From the cell containing the given text, extract its center point as (X, Y) coordinate. 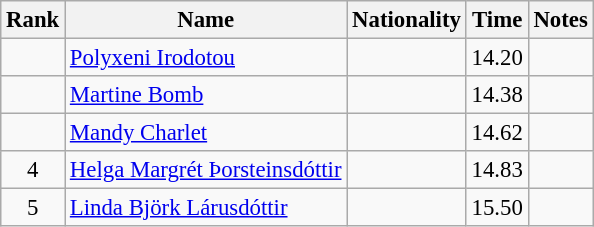
14.62 (497, 133)
Linda Björk Lárusdóttir (206, 208)
14.83 (497, 170)
Mandy Charlet (206, 133)
14.20 (497, 58)
4 (33, 170)
Polyxeni Irodotou (206, 58)
Name (206, 20)
Time (497, 20)
5 (33, 208)
15.50 (497, 208)
14.38 (497, 95)
Martine Bomb (206, 95)
Notes (560, 20)
Nationality (406, 20)
Rank (33, 20)
Helga Margrét Þorsteinsdóttir (206, 170)
